Capture the cell that displays the provided text and extract its [x, y] central coordinate. 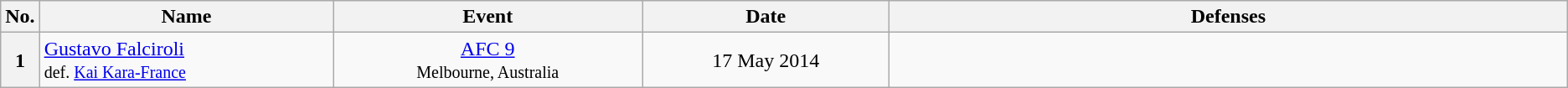
Gustavo Falcirolidef. Kai Kara-France [186, 60]
AFC 9Melbourne, Australia [487, 60]
17 May 2014 [766, 60]
Date [766, 17]
Name [186, 17]
Defenses [1229, 17]
Event [487, 17]
1 [20, 60]
No. [20, 17]
